Search for the cell housing the specified text and yield its [X, Y] center coordinate. 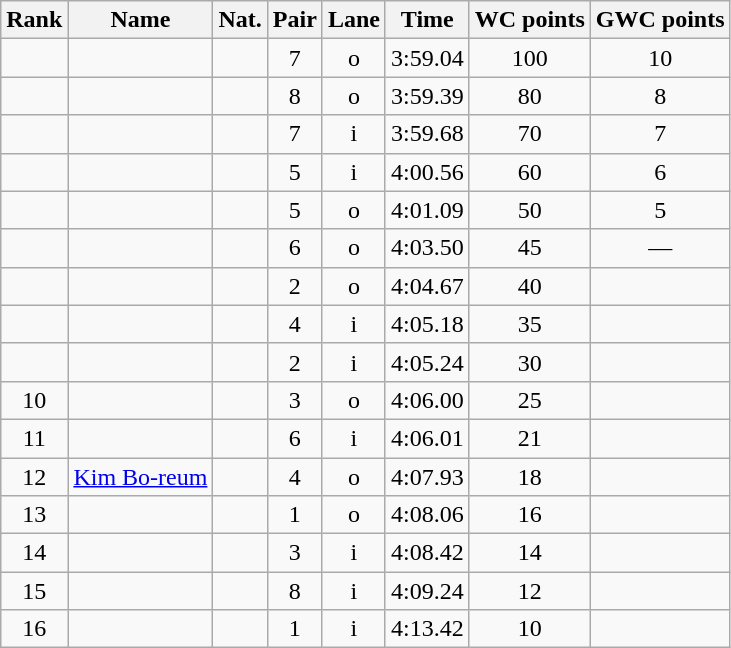
4:08.42 [427, 553]
13 [34, 515]
4:06.01 [427, 438]
18 [530, 477]
4:07.93 [427, 477]
GWC points [660, 20]
60 [530, 172]
4:09.24 [427, 591]
100 [530, 58]
4:05.24 [427, 362]
35 [530, 324]
4:05.18 [427, 324]
3:59.04 [427, 58]
45 [530, 248]
— [660, 248]
30 [530, 362]
Lane [354, 20]
4:08.06 [427, 515]
4:00.56 [427, 172]
Kim Bo-reum [140, 477]
Nat. [240, 20]
70 [530, 134]
15 [34, 591]
50 [530, 210]
Pair [294, 20]
40 [530, 286]
Time [427, 20]
Name [140, 20]
4:06.00 [427, 400]
Rank [34, 20]
21 [530, 438]
4:03.50 [427, 248]
WC points [530, 20]
4:04.67 [427, 286]
3:59.68 [427, 134]
4:01.09 [427, 210]
11 [34, 438]
80 [530, 96]
3:59.39 [427, 96]
4:13.42 [427, 629]
25 [530, 400]
